From the cell containing the given text, extract its center point as [X, Y] coordinate. 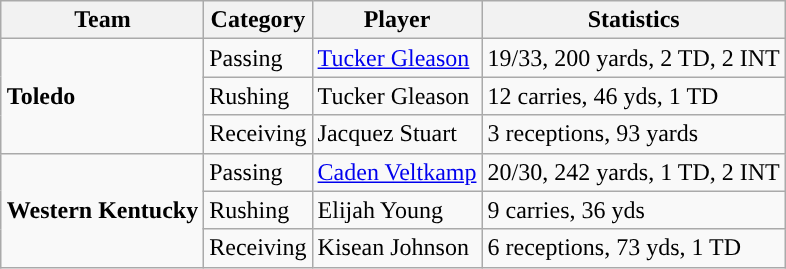
Caden Veltkamp [397, 172]
6 receptions, 73 yds, 1 TD [634, 248]
Statistics [634, 20]
Category [258, 20]
Western Kentucky [102, 210]
12 carries, 46 yds, 1 TD [634, 96]
Kisean Johnson [397, 248]
3 receptions, 93 yards [634, 134]
Toledo [102, 96]
20/30, 242 yards, 1 TD, 2 INT [634, 172]
9 carries, 36 yds [634, 210]
Elijah Young [397, 210]
Jacquez Stuart [397, 134]
Player [397, 20]
19/33, 200 yards, 2 TD, 2 INT [634, 58]
Team [102, 20]
